Output the (X, Y) coordinate of the center of the cell containing the given text.  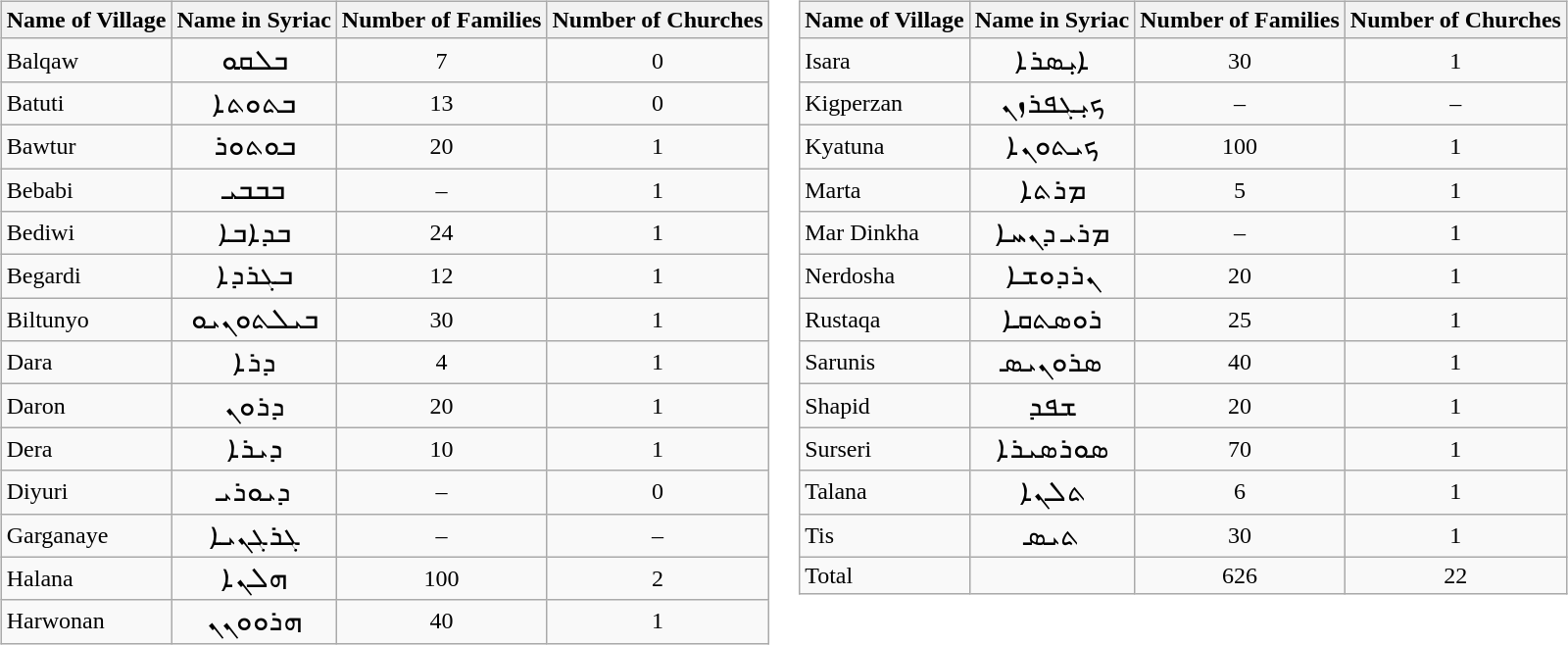
ܗܠܢܐ (254, 578)
Daron (86, 406)
Total (885, 575)
Kyatuna (885, 146)
12 (441, 276)
ܐܝܼܣܪܐ (1052, 60)
24 (441, 233)
Sarunis (885, 363)
ܕܝܪܐ (254, 449)
ܗܪܘܘܢܢ (254, 621)
ܓܪܓܢܝܐ (254, 535)
ܕܝܘܪܝ (254, 492)
25 (1241, 320)
ܟܝܼܓܦܪܙܢ (1052, 103)
ܒܠܩܘ (254, 60)
ܣܘܪܣܝܪܐ (1052, 449)
Mar Dinkha (885, 233)
7 (441, 60)
Diyuri (86, 492)
Kigperzan (885, 103)
2 (658, 578)
Dara (86, 363)
Garganaye (86, 535)
Dera (86, 449)
ܒܘܬܘܪ (254, 146)
Nerdosha (885, 276)
6 (1241, 492)
70 (1241, 449)
Surseri (885, 449)
5 (1241, 190)
10 (441, 449)
Rustaqa (885, 320)
ܡܪܬܐ (1052, 190)
ܒܬܘܬܐ (254, 103)
Shapid (885, 406)
Biltunyo (86, 320)
ܬܠܢܐ (1052, 492)
ܫܦܕ (1052, 406)
626 (1241, 575)
ܒܝܠܬܘܢܝܘ (254, 320)
Bebabi (86, 190)
ܣܪܘܢܝܣ (1052, 363)
Balqaw (86, 60)
ܒܕܐܒܐ (254, 233)
ܕܪܘܢ (254, 406)
ܒܓܪܕܐ (254, 276)
Begardi (86, 276)
Isara (885, 60)
ܕܪܐ (254, 363)
Tis (885, 535)
Harwonan (86, 621)
ܪܘܣܬܩܐ (1052, 320)
Marta (885, 190)
13 (441, 103)
22 (1455, 575)
ܟܝܬܘܢܐ (1052, 146)
Bawtur (86, 146)
Batuti (86, 103)
ܬܝܣ (1052, 535)
Halana (86, 578)
ܒܒܒܝ (254, 190)
4 (441, 363)
Bediwi (86, 233)
ܡܪܝ ܕܢܚܐ (1052, 233)
Talana (885, 492)
ܢܪܕܘܫܐ (1052, 276)
